Scan for the cell matching the given text and deliver its (x, y) coordinate at center. 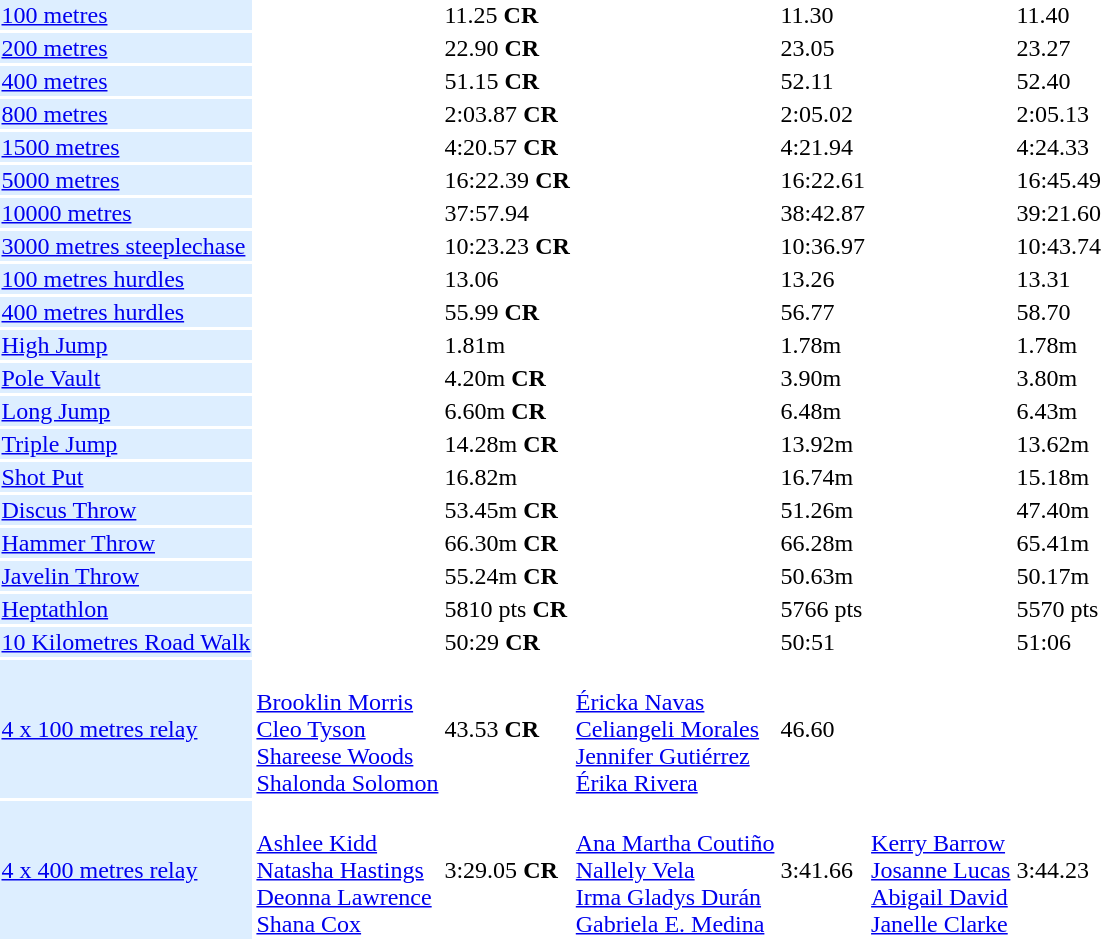
100 metres (126, 15)
4:20.57 CR (507, 147)
Brooklin Morris Cleo Tyson Shareese Woods Shalonda Solomon (348, 729)
4:21.94 (823, 147)
1.81m (507, 345)
43.53 CR (507, 729)
5810 pts CR (507, 609)
10:23.23 CR (507, 246)
50:29 CR (507, 642)
Ana Martha Coutiño Nallely Vela Irma Gladys Durán Gabriela E. Medina (675, 870)
16:22.61 (823, 180)
55.24m CR (507, 576)
5766 pts (823, 609)
4.20m CR (507, 378)
51.15 CR (507, 81)
16.82m (507, 477)
1.78m (823, 345)
100 metres hurdles (126, 279)
800 metres (126, 114)
3.90m (823, 378)
400 metres (126, 81)
51.26m (823, 510)
56.77 (823, 312)
52.11 (823, 81)
11.30 (823, 15)
4 x 100 metres relay (126, 729)
66.30m CR (507, 543)
50:51 (823, 642)
23.05 (823, 48)
Ashlee Kidd Natasha Hastings Deonna Lawrence Shana Cox (348, 870)
5000 metres (126, 180)
Long Jump (126, 411)
11.25 CR (507, 15)
22.90 CR (507, 48)
6.48m (823, 411)
200 metres (126, 48)
13.92m (823, 444)
53.45m CR (507, 510)
Heptathlon (126, 609)
13.26 (823, 279)
16.74m (823, 477)
37:57.94 (507, 213)
Triple Jump (126, 444)
66.28m (823, 543)
16:22.39 CR (507, 180)
6.60m CR (507, 411)
Éricka Navas Celiangeli Morales Jennifer Gutiérrez Érika Rivera (675, 729)
Pole Vault (126, 378)
Kerry Barrow Josanne Lucas Abigail David Janelle Clarke (941, 870)
3:29.05 CR (507, 870)
55.99 CR (507, 312)
4 x 400 metres relay (126, 870)
10:36.97 (823, 246)
50.63m (823, 576)
3:41.66 (823, 870)
13.06 (507, 279)
3000 metres steeplechase (126, 246)
10 Kilometres Road Walk (126, 642)
14.28m CR (507, 444)
High Jump (126, 345)
400 metres hurdles (126, 312)
46.60 (823, 729)
Shot Put (126, 477)
38:42.87 (823, 213)
2:05.02 (823, 114)
10000 metres (126, 213)
Hammer Throw (126, 543)
2:03.87 CR (507, 114)
1500 metres (126, 147)
Discus Throw (126, 510)
Javelin Throw (126, 576)
